Provide the (X, Y) coordinate of the cell's center where the given text is located.  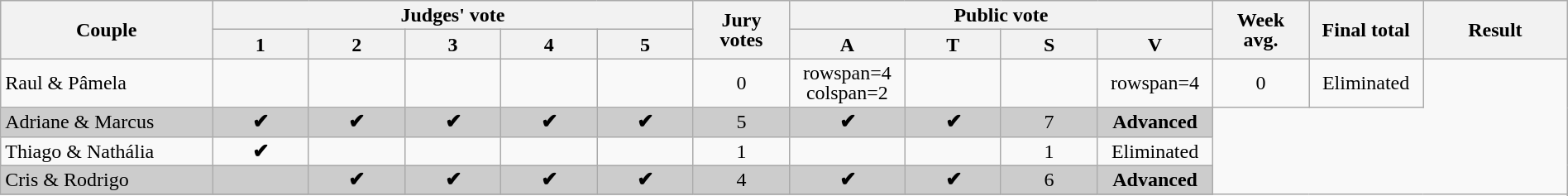
A (848, 45)
V (1155, 45)
Cris & Rodrigo (107, 180)
Judges' vote (453, 15)
T (953, 45)
rowspan=4 colspan=2 (848, 83)
Public vote (1002, 15)
Week avg. (1260, 30)
Raul & Pâmela (107, 83)
rowspan=4 (1155, 83)
Adriane & Marcus (107, 122)
Result (1495, 30)
S (1049, 45)
6 (1049, 180)
Jury votes (741, 30)
Final total (1366, 30)
3 (452, 45)
2 (356, 45)
Thiago & Nathália (107, 151)
7 (1049, 122)
Couple (107, 30)
